Search for the cell housing the specified text and yield its [x, y] center coordinate. 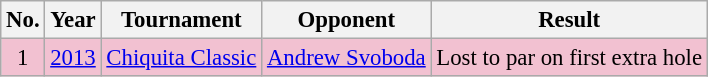
1 [23, 58]
Year [73, 20]
Tournament [182, 20]
Lost to par on first extra hole [569, 58]
Opponent [346, 20]
Result [569, 20]
No. [23, 20]
Andrew Svoboda [346, 58]
Chiquita Classic [182, 58]
2013 [73, 58]
